From the cell containing the given text, extract its center point as (x, y) coordinate. 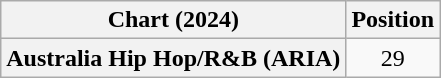
29 (393, 58)
Australia Hip Hop/R&B (ARIA) (174, 58)
Chart (2024) (174, 20)
Position (393, 20)
